Find where the given text appears and provide that cell's center as (X, Y) coordinate. 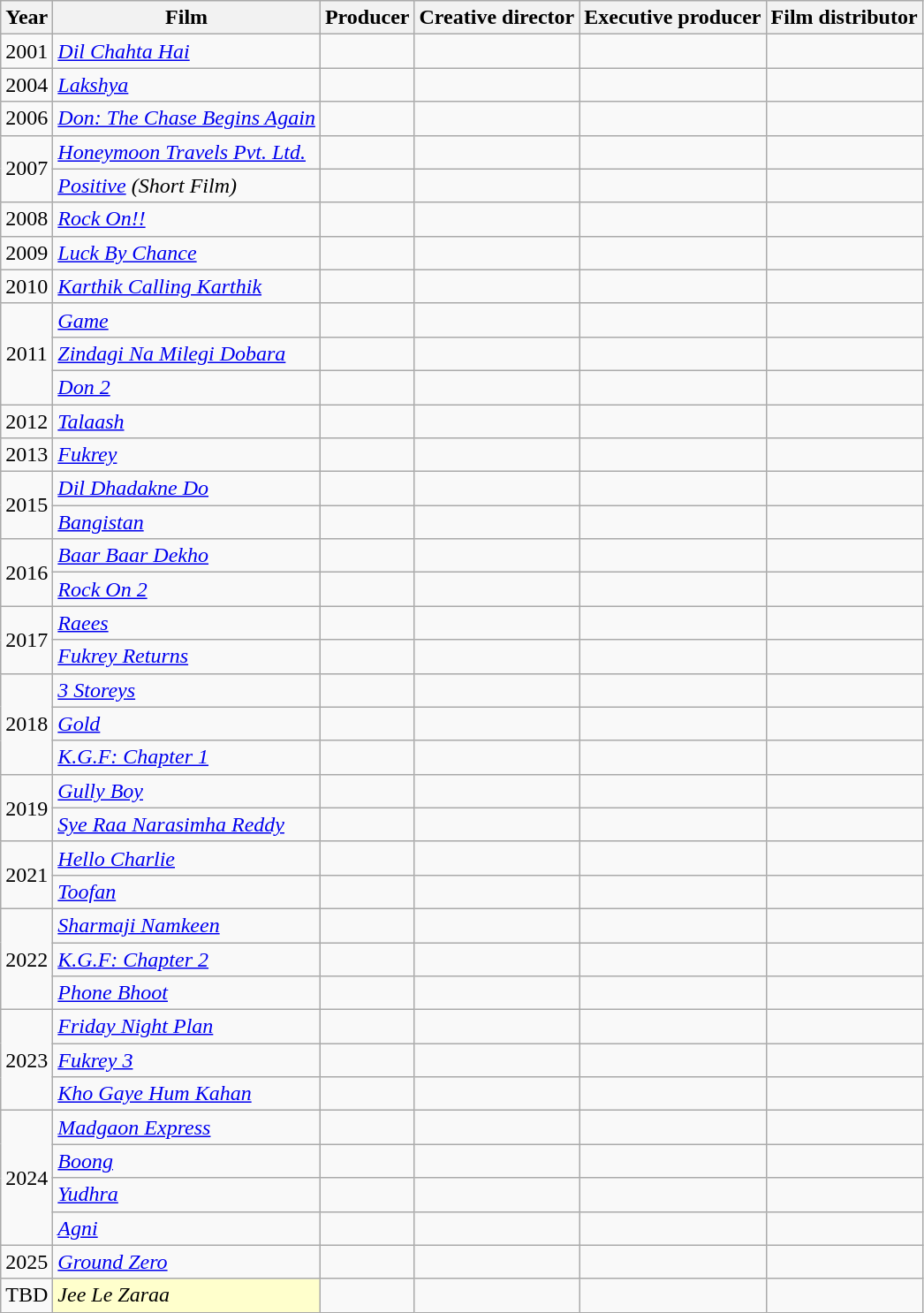
2001 (27, 51)
Honeymoon Travels Pvt. Ltd. (187, 152)
2017 (27, 640)
K.G.F: Chapter 1 (187, 757)
2011 (27, 353)
Zindagi Na Milegi Dobara (187, 353)
2009 (27, 253)
Karthik Calling Karthik (187, 286)
K.G.F: Chapter 2 (187, 959)
Executive producer (673, 18)
2007 (27, 169)
Boong (187, 1161)
Kho Gaye Hum Kahan (187, 1094)
Lakshya (187, 85)
2023 (27, 1060)
2022 (27, 959)
Gold (187, 724)
Yudhra (187, 1195)
Talaash (187, 421)
Don 2 (187, 387)
Friday Night Plan (187, 1027)
Luck By Chance (187, 253)
Madgaon Express (187, 1127)
Toofan (187, 892)
Gully Boy (187, 791)
2021 (27, 875)
Don: The Chase Begins Again (187, 118)
2015 (27, 505)
Positive (Short Film) (187, 186)
Sharmaji Namkeen (187, 925)
Fukrey 3 (187, 1060)
3 Storeys (187, 690)
2019 (27, 808)
Film distributor (844, 18)
2012 (27, 421)
2018 (27, 724)
Jee Le Zaraa (187, 1295)
Baar Baar Dekho (187, 556)
Film (187, 18)
Ground Zero (187, 1262)
Dil Chahta Hai (187, 51)
Dil Dhadakne Do (187, 489)
2016 (27, 573)
2010 (27, 286)
2024 (27, 1178)
2006 (27, 118)
Bangistan (187, 522)
Sye Raa Narasimha Reddy (187, 824)
Agni (187, 1228)
TBD (27, 1295)
Fukrey Returns (187, 656)
Producer (367, 18)
Phone Bhoot (187, 993)
2008 (27, 219)
2013 (27, 455)
Rock On!! (187, 219)
Raees (187, 623)
Fukrey (187, 455)
2025 (27, 1262)
Rock On 2 (187, 589)
Year (27, 18)
Hello Charlie (187, 858)
Game (187, 320)
2004 (27, 85)
Creative director (496, 18)
